Search for the cell housing the specified text and yield its [X, Y] center coordinate. 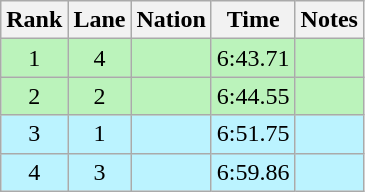
6:44.55 [253, 96]
Rank [34, 20]
6:43.71 [253, 58]
Time [253, 20]
Nation [171, 20]
Notes [329, 20]
Lane [100, 20]
6:51.75 [253, 134]
6:59.86 [253, 172]
